Extract the [X, Y] coordinate from the center of the cell holding the provided text.  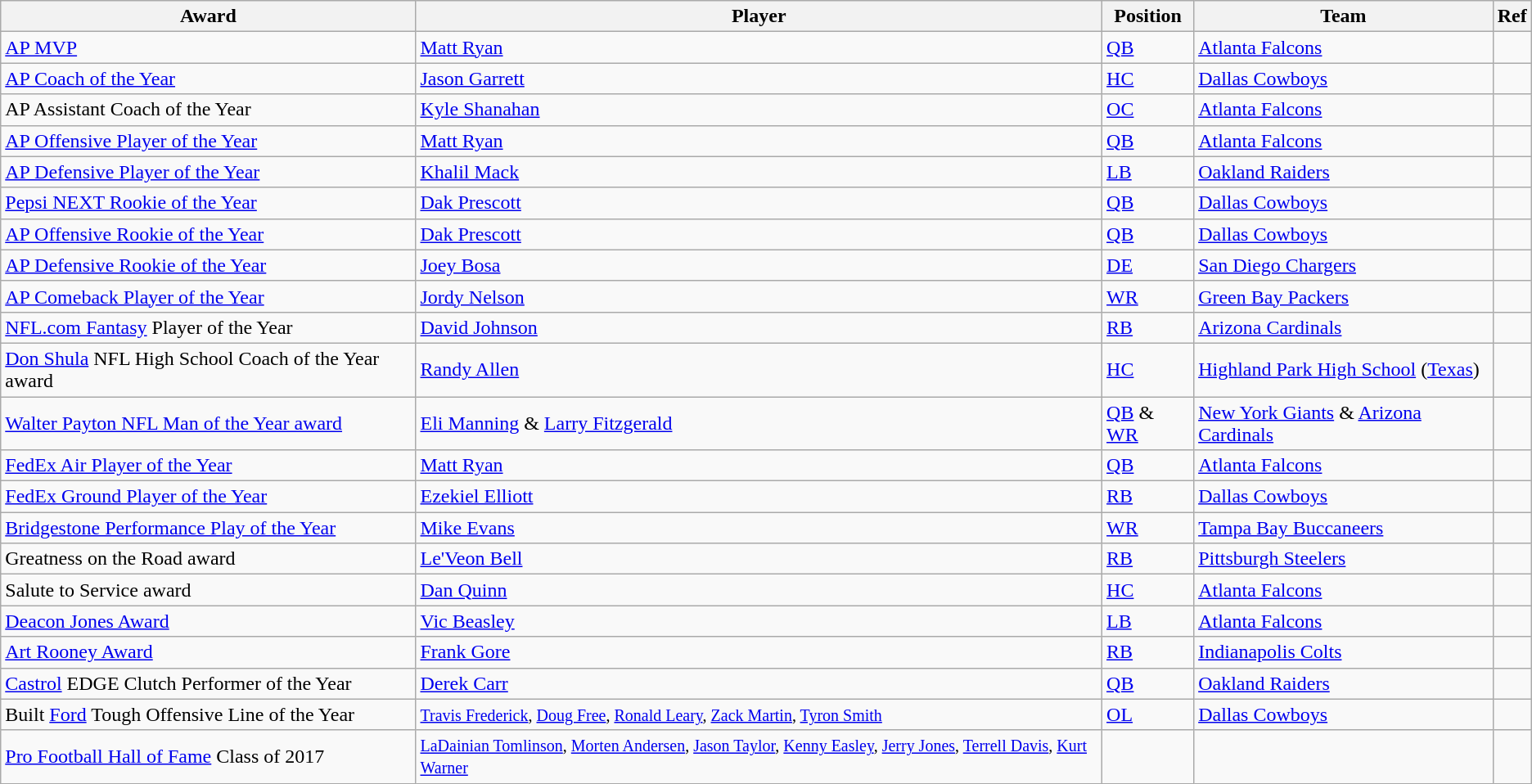
Walter Payton NFL Man of the Year award [208, 422]
Travis Frederick, Doug Free, Ronald Leary, Zack Martin, Tyron Smith [759, 714]
Eli Manning & Larry Fitzgerald [759, 422]
Khalil Mack [759, 172]
LaDainian Tomlinson, Morten Andersen, Jason Taylor, Kenny Easley, Jerry Jones, Terrell Davis, Kurt Warner [759, 756]
AP Coach of the Year [208, 79]
OL [1148, 714]
FedEx Air Player of the Year [208, 466]
Frank Gore [759, 652]
AP Assistant Coach of the Year [208, 110]
Dan Quinn [759, 590]
AP Defensive Player of the Year [208, 172]
NFL.com Fantasy Player of the Year [208, 327]
Team [1344, 16]
Derek Carr [759, 683]
Mike Evans [759, 528]
Don Shula NFL High School Coach of the Year award [208, 370]
Ref [1512, 16]
Arizona Cardinals [1344, 327]
Kyle Shanahan [759, 110]
Built Ford Tough Offensive Line of the Year [208, 714]
AP Comeback Player of the Year [208, 296]
Greatness on the Road award [208, 559]
Ezekiel Elliott [759, 497]
Pro Football Hall of Fame Class of 2017 [208, 756]
DE [1148, 265]
Jordy Nelson [759, 296]
Pittsburgh Steelers [1344, 559]
Randy Allen [759, 370]
Vic Beasley [759, 621]
Indianapolis Colts [1344, 652]
San Diego Chargers [1344, 265]
New York Giants & Arizona Cardinals [1344, 422]
Castrol EDGE Clutch Performer of the Year [208, 683]
Award [208, 16]
Bridgestone Performance Play of the Year [208, 528]
Highland Park High School (Texas) [1344, 370]
QB & WR [1148, 422]
OC [1148, 110]
Pepsi NEXT Rookie of the Year [208, 203]
Le'Veon Bell [759, 559]
Art Rooney Award [208, 652]
Tampa Bay Buccaneers [1344, 528]
Green Bay Packers [1344, 296]
Deacon Jones Award [208, 621]
David Johnson [759, 327]
Position [1148, 16]
AP MVP [208, 47]
AP Offensive Player of the Year [208, 141]
AP Defensive Rookie of the Year [208, 265]
Jason Garrett [759, 79]
Player [759, 16]
FedEx Ground Player of the Year [208, 497]
AP Offensive Rookie of the Year [208, 234]
Salute to Service award [208, 590]
Joey Bosa [759, 265]
